Scan for the cell matching the given text and deliver its (X, Y) coordinate at center. 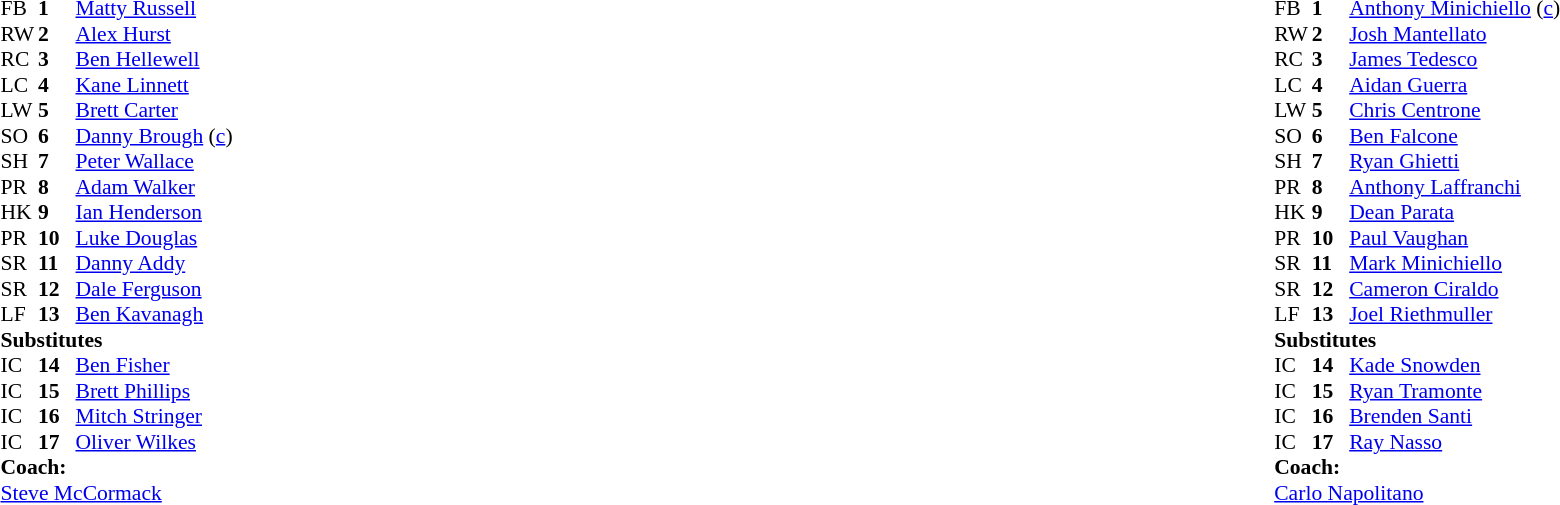
Aidan Guerra (1454, 85)
Adam Walker (154, 187)
Chris Centrone (1454, 111)
Luke Douglas (154, 238)
James Tedesco (1454, 59)
Danny Addy (154, 263)
Joel Riethmuller (1454, 315)
Ben Falcone (1454, 136)
Mark Minichiello (1454, 263)
Paul Vaughan (1454, 238)
Ben Kavanagh (154, 315)
Brett Phillips (154, 391)
Oliver Wilkes (154, 442)
Kade Snowden (1454, 365)
Ben Fisher (154, 365)
Anthony Laffranchi (1454, 187)
Mitch Stringer (154, 417)
Alex Hurst (154, 34)
Ian Henderson (154, 213)
Brett Carter (154, 111)
Danny Brough (c) (154, 136)
Peter Wallace (154, 161)
Dale Ferguson (154, 289)
Josh Mantellato (1454, 34)
Ryan Ghietti (1454, 161)
Ray Nasso (1454, 442)
Ryan Tramonte (1454, 391)
Kane Linnett (154, 85)
Dean Parata (1454, 213)
Cameron Ciraldo (1454, 289)
Ben Hellewell (154, 59)
Brenden Santi (1454, 417)
